Identify which cell holds the provided text, then report its (x, y) central coordinate. 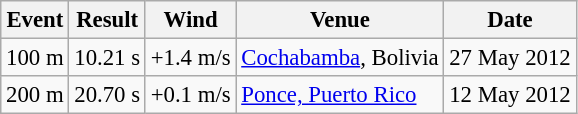
12 May 2012 (510, 95)
100 m (35, 58)
+0.1 m/s (190, 95)
27 May 2012 (510, 58)
20.70 s (107, 95)
+1.4 m/s (190, 58)
200 m (35, 95)
Wind (190, 20)
Date (510, 20)
Event (35, 20)
Venue (340, 20)
10.21 s (107, 58)
Result (107, 20)
Ponce, Puerto Rico (340, 95)
Cochabamba, Bolivia (340, 58)
